Scan for the cell matching the given text and deliver its [X, Y] coordinate at center. 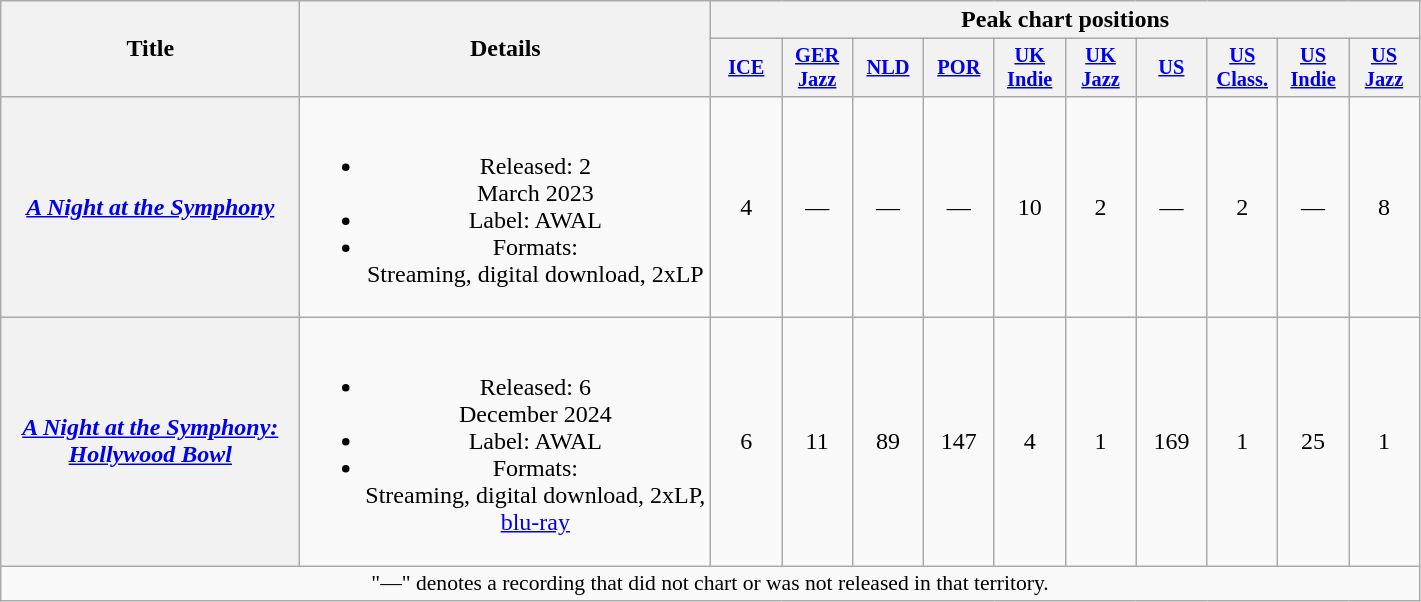
POR [958, 68]
6 [746, 442]
11 [818, 442]
A Night at the Symphony [150, 206]
USIndie [1314, 68]
USJazz [1384, 68]
A Night at the Symphony: Hollywood Bowl [150, 442]
ICE [746, 68]
89 [888, 442]
UKIndie [1030, 68]
25 [1314, 442]
Title [150, 49]
USClass. [1242, 68]
Released: 6December 2024Label: AWALFormats:Streaming, digital download, 2xLP,blu-ray [506, 442]
US [1172, 68]
UKJazz [1100, 68]
Released: 2March 2023Label: AWALFormats:Streaming, digital download, 2xLP [506, 206]
Peak chart positions [1066, 20]
8 [1384, 206]
Details [506, 49]
"—" denotes a recording that did not chart or was not released in that territory. [710, 584]
169 [1172, 442]
GERJazz [818, 68]
10 [1030, 206]
147 [958, 442]
NLD [888, 68]
